Determine the (X, Y) coordinate at the center of the cell enclosing the given text.  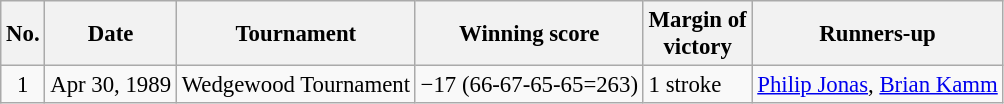
Philip Jonas, Brian Kamm (878, 85)
Tournament (296, 34)
Apr 30, 1989 (110, 85)
1 stroke (698, 85)
−17 (66-67-65-65=263) (529, 85)
Date (110, 34)
Winning score (529, 34)
1 (23, 85)
No. (23, 34)
Runners-up (878, 34)
Margin ofvictory (698, 34)
Wedgewood Tournament (296, 85)
